Provide the [x, y] coordinate of the cell's center where the given text is located.  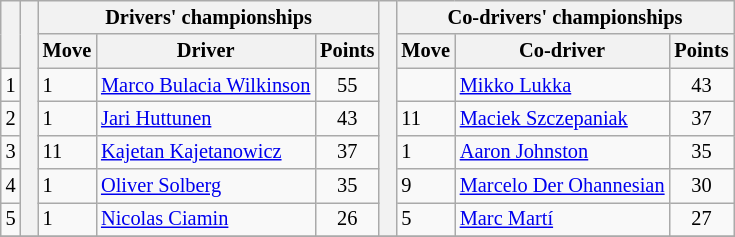
27 [701, 219]
Jari Huttunen [206, 118]
4 [11, 186]
30 [701, 186]
Maciek Szczepaniak [562, 118]
26 [347, 219]
Oliver Solberg [206, 186]
Marc Martí [562, 219]
Kajetan Kajetanowicz [206, 152]
3 [11, 152]
Marco Bulacia Wilkinson [206, 85]
9 [425, 186]
Marcelo Der Ohannesian [562, 186]
55 [347, 85]
Driver [206, 51]
Co-driver [562, 51]
2 [11, 118]
Co-drivers' championships [564, 17]
Nicolas Ciamin [206, 219]
Mikko Lukka [562, 85]
Drivers' championships [209, 17]
Aaron Johnston [562, 152]
